Output the (X, Y) coordinate of the center of the cell containing the given text.  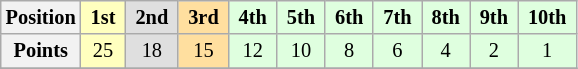
2nd (152, 17)
4th (253, 17)
2 (494, 51)
3rd (203, 17)
10th (547, 17)
5th (301, 17)
1 (547, 51)
12 (253, 51)
18 (152, 51)
Points (41, 51)
7th (397, 17)
4 (446, 51)
25 (104, 51)
8th (446, 17)
1st (104, 17)
15 (203, 51)
9th (494, 17)
Position (41, 17)
8 (349, 51)
6th (349, 17)
6 (397, 51)
10 (301, 51)
